Return [X, Y] of the center of cell containing provided text 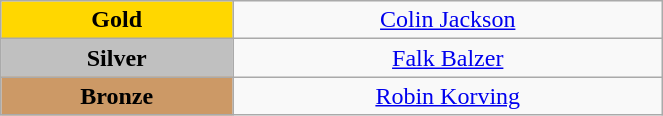
Colin Jackson [448, 20]
Bronze [117, 96]
Silver [117, 58]
Falk Balzer [448, 58]
Robin Korving [448, 96]
Gold [117, 20]
